Search for the cell housing the specified text and yield its [X, Y] center coordinate. 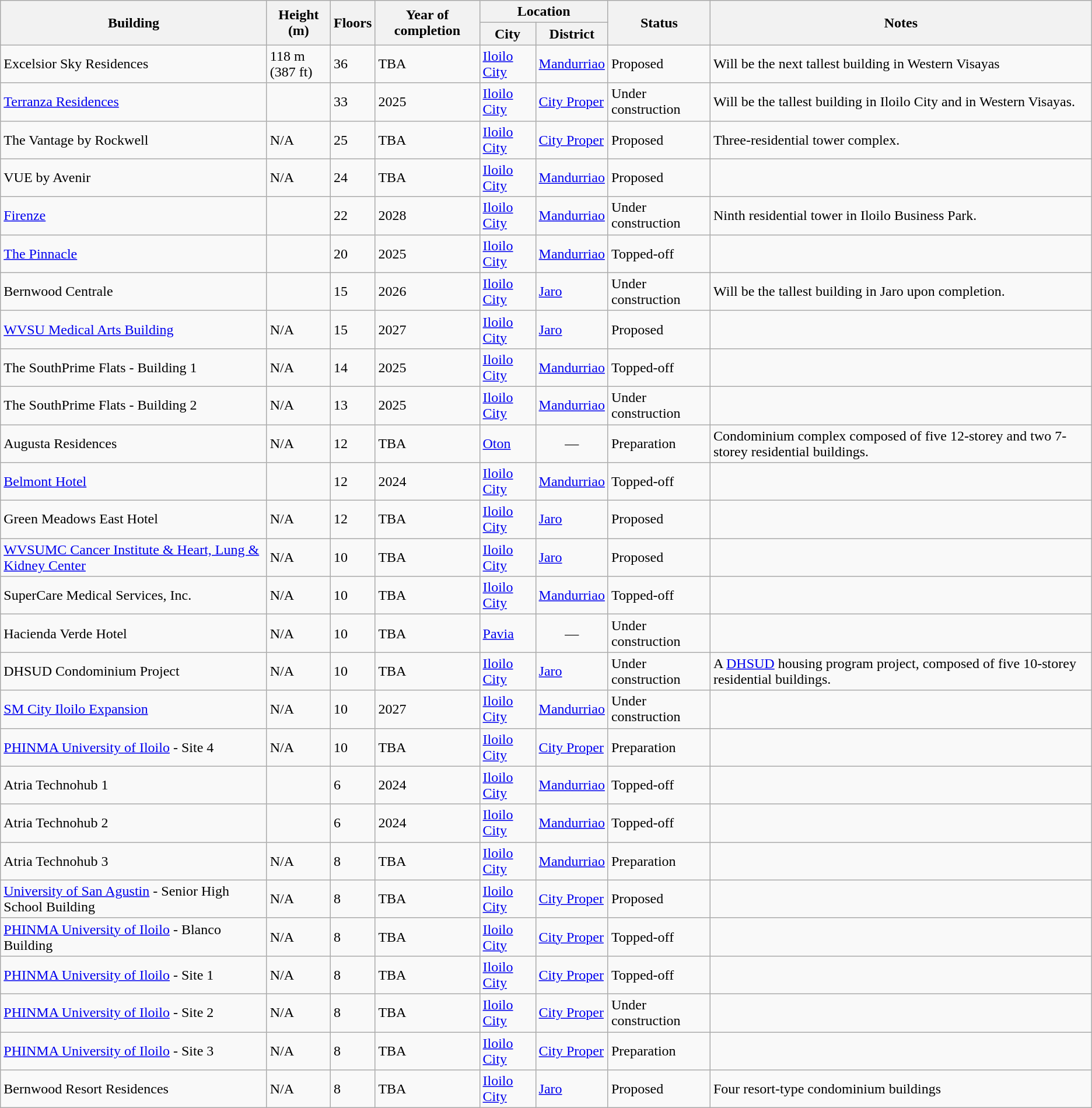
Height (m) [299, 23]
Augusta Residences [134, 443]
2028 [427, 216]
The SouthPrime Flats - Building 1 [134, 368]
Green Meadows East Hotel [134, 519]
Belmont Hotel [134, 482]
Hacienda Verde Hotel [134, 634]
Year of completion [427, 23]
The SouthPrime Flats - Building 2 [134, 405]
33 [353, 102]
Excelsior Sky Residences [134, 64]
DHSUD Condominium Project [134, 671]
City [508, 34]
Four resort-type condominium buildings [901, 1089]
Will be the tallest building in Jaro upon completion. [901, 292]
Firenze [134, 216]
Floors [353, 23]
PHINMA University of Iloilo - Site 3 [134, 1050]
WVSUMC Cancer Institute & Heart, Lung & Kidney Center [134, 558]
Condominium complex composed of five 12-storey and two 7-storey residential buildings. [901, 443]
VUE by Avenir [134, 177]
25 [353, 140]
118 m(387 ft) [299, 64]
Atria Technohub 3 [134, 861]
Bernwood Resort Residences [134, 1089]
Ninth residential tower in Iloilo Business Park. [901, 216]
Location [544, 12]
PHINMA University of Iloilo - Site 4 [134, 747]
24 [353, 177]
District [572, 34]
14 [353, 368]
Will be the next tallest building in Western Visayas [901, 64]
36 [353, 64]
The Vantage by Rockwell [134, 140]
SuperCare Medical Services, Inc. [134, 595]
2026 [427, 292]
Atria Technohub 2 [134, 823]
Notes [901, 23]
13 [353, 405]
Terranza Residences [134, 102]
20 [353, 253]
22 [353, 216]
University of San Agustin - Senior High School Building [134, 899]
A DHSUD housing program project, composed of five 10-storey residential buildings. [901, 671]
The Pinnacle [134, 253]
Status [659, 23]
Oton [508, 443]
Building [134, 23]
PHINMA University of Iloilo - Blanco Building [134, 937]
Pavia [508, 634]
Three-residential tower complex. [901, 140]
Atria Technohub 1 [134, 785]
Will be the tallest building in Iloilo City and in Western Visayas. [901, 102]
PHINMA University of Iloilo - Site 2 [134, 1013]
SM City Iloilo Expansion [134, 709]
WVSU Medical Arts Building [134, 329]
Bernwood Centrale [134, 292]
PHINMA University of Iloilo - Site 1 [134, 974]
